Pinpoint the cell where the given text exists, returning its [x, y] midpoint coordinate. 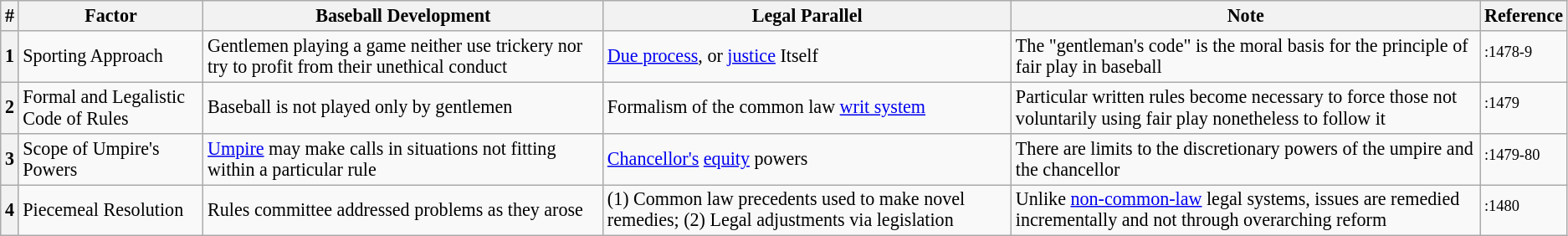
Legal Parallel [807, 15]
Sporting Approach [110, 55]
:1479 [1524, 107]
Unlike non-common-law legal systems, issues are remedied incrementally and not through overarching reform [1246, 209]
Piecemeal Resolution [110, 209]
# [10, 15]
Factor [110, 15]
There are limits to the discretionary powers of the umpire and the chancellor [1246, 159]
4 [10, 209]
Gentlemen playing a game neither use trickery nor try to profit from their unethical conduct [403, 55]
Chancellor's equity powers [807, 159]
1 [10, 55]
:1480 [1524, 209]
Baseball is not played only by gentlemen [403, 107]
:1479-80 [1524, 159]
Due process, or justice Itself [807, 55]
Note [1246, 15]
Baseball Development [403, 15]
Rules committee addressed problems as they arose [403, 209]
2 [10, 107]
Formal and Legalistic Code of Rules [110, 107]
Formalism of the common law writ system [807, 107]
3 [10, 159]
(1) Common law precedents used to make novel remedies; (2) Legal adjustments via legislation [807, 209]
Reference [1524, 15]
The "gentleman's code" is the moral basis for the principle of fair play in baseball [1246, 55]
Scope of Umpire's Powers [110, 159]
Particular written rules become necessary to force those not voluntarily using fair play nonetheless to follow it [1246, 107]
Umpire may make calls in situations not fitting within a particular rule [403, 159]
:1478-9 [1524, 55]
